Provide the (X, Y) coordinate of the cell's center where the given text is located.  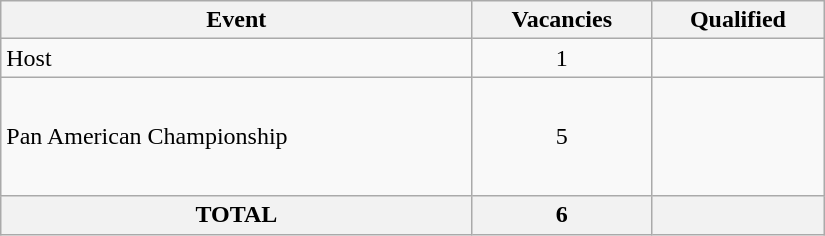
Vacancies (562, 20)
Qualified (738, 20)
Pan American Championship (236, 136)
Event (236, 20)
Host (236, 58)
TOTAL (236, 215)
6 (562, 215)
5 (562, 136)
1 (562, 58)
